Detect which cell encompasses the target text, then output its (X, Y) center coordinate. 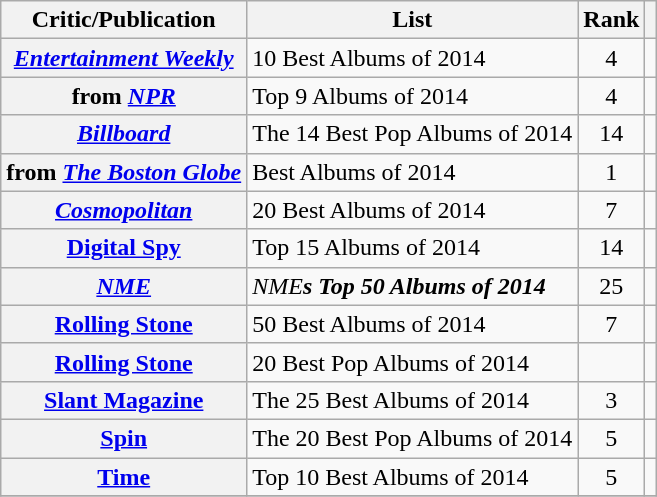
Best Albums of 2014 (412, 172)
Top 9 Albums of 2014 (412, 96)
Slant Magazine (124, 400)
3 (612, 400)
Spin (124, 438)
Top 10 Best Albums of 2014 (412, 477)
Critic/Publication (124, 20)
The 14 Best Pop Albums of 2014 (412, 134)
The 20 Best Pop Albums of 2014 (412, 438)
NMEs Top 50 Albums of 2014 (412, 286)
Digital Spy (124, 248)
25 (612, 286)
The 25 Best Albums of 2014 (412, 400)
from The Boston Globe (124, 172)
Entertainment Weekly (124, 58)
NME (124, 286)
from NPR (124, 96)
10 Best Albums of 2014 (412, 58)
20 Best Albums of 2014 (412, 210)
Cosmopolitan (124, 210)
50 Best Albums of 2014 (412, 324)
Rank (612, 20)
1 (612, 172)
Billboard (124, 134)
Top 15 Albums of 2014 (412, 248)
20 Best Pop Albums of 2014 (412, 362)
List (412, 20)
Time (124, 477)
